Detect which cell encompasses the target text, then output its [X, Y] center coordinate. 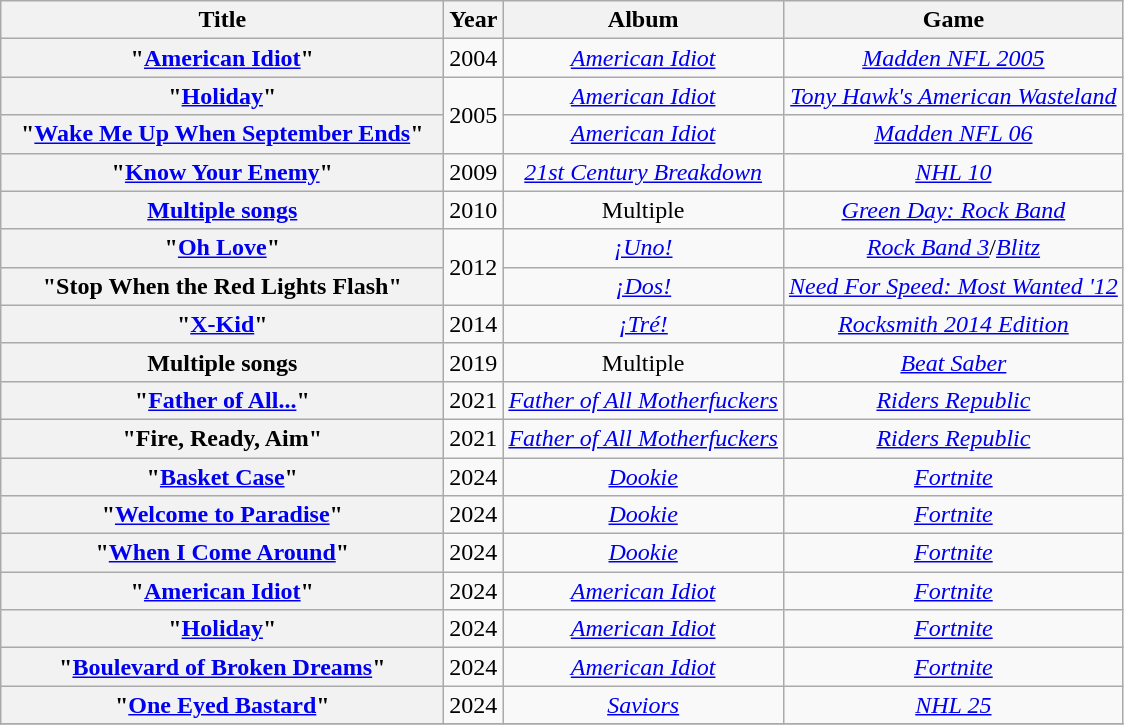
2014 [474, 324]
2009 [474, 172]
NHL 10 [953, 172]
"Welcome to Paradise" [222, 515]
Madden NFL 06 [953, 134]
Album [644, 20]
21st Century Breakdown [644, 172]
Rocksmith 2014 Edition [953, 324]
"Boulevard of Broken Dreams" [222, 667]
¡Tré! [644, 324]
2012 [474, 267]
2019 [474, 362]
Need For Speed: Most Wanted '12 [953, 286]
Game [953, 20]
Tony Hawk's American Wasteland [953, 96]
Green Day: Rock Band [953, 210]
"Wake Me Up When September Ends" [222, 134]
Saviors [644, 705]
"Fire, Ready, Aim" [222, 438]
2010 [474, 210]
Beat Saber [953, 362]
¡Uno! [644, 248]
Rock Band 3/Blitz [953, 248]
Madden NFL 2005 [953, 58]
¡Dos! [644, 286]
"X-Kid" [222, 324]
"Father of All..." [222, 400]
"Oh Love" [222, 248]
"When I Come Around" [222, 553]
"Basket Case" [222, 477]
"Stop When the Red Lights Flash" [222, 286]
"One Eyed Bastard" [222, 705]
2005 [474, 115]
"Know Your Enemy" [222, 172]
Title [222, 20]
2004 [474, 58]
NHL 25 [953, 705]
Year [474, 20]
